Capture the cell that displays the provided text and extract its (X, Y) central coordinate. 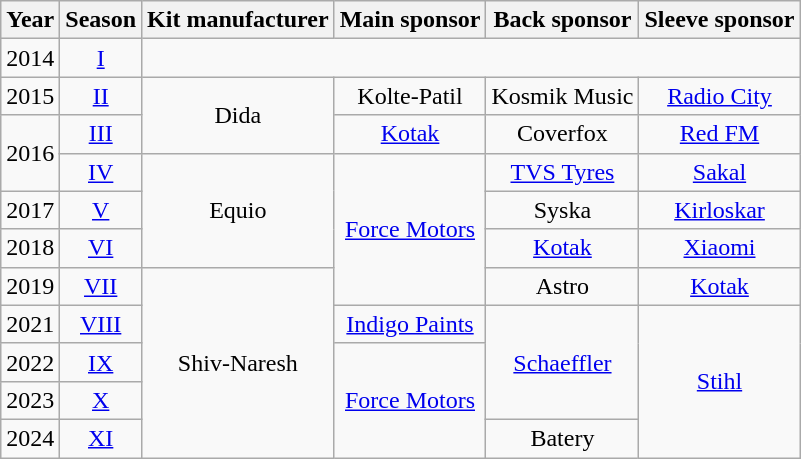
Year (30, 20)
Shiv-Naresh (238, 362)
Coverfox (562, 134)
Back sponsor (562, 20)
2017 (30, 210)
2016 (30, 153)
Equio (238, 210)
Schaeffler (562, 362)
Main sponsor (410, 20)
Syska (562, 210)
Xiaomi (720, 248)
Astro (562, 286)
Indigo Paints (410, 324)
IV (101, 172)
Dida (238, 115)
Stihl (720, 381)
Season (101, 20)
2018 (30, 248)
2014 (30, 58)
Kosmik Music (562, 96)
Radio City (720, 96)
VI (101, 248)
Sleeve sponsor (720, 20)
2024 (30, 438)
Kolte-Patil (410, 96)
2022 (30, 362)
II (101, 96)
IX (101, 362)
X (101, 400)
2015 (30, 96)
Red FM (720, 134)
Kirloskar (720, 210)
I (101, 58)
VIII (101, 324)
2021 (30, 324)
Sakal (720, 172)
V (101, 210)
2023 (30, 400)
XI (101, 438)
Batery (562, 438)
VII (101, 286)
TVS Tyres (562, 172)
III (101, 134)
2019 (30, 286)
Kit manufacturer (238, 20)
